Search for the cell housing the specified text and yield its (X, Y) center coordinate. 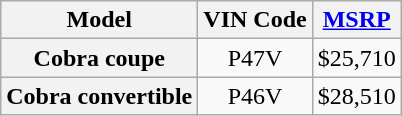
MSRP (356, 20)
Model (100, 20)
$25,710 (356, 58)
P46V (255, 96)
P47V (255, 58)
$28,510 (356, 96)
VIN Code (255, 20)
Cobra convertible (100, 96)
Cobra coupe (100, 58)
